Provide the (x, y) coordinate of the cell's center where the given text is located.  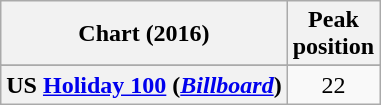
22 (333, 85)
US Holiday 100 (Billboard) (144, 85)
Peakposition (333, 34)
Chart (2016) (144, 34)
